Extract the [x, y] coordinate from the center of the cell holding the provided text.  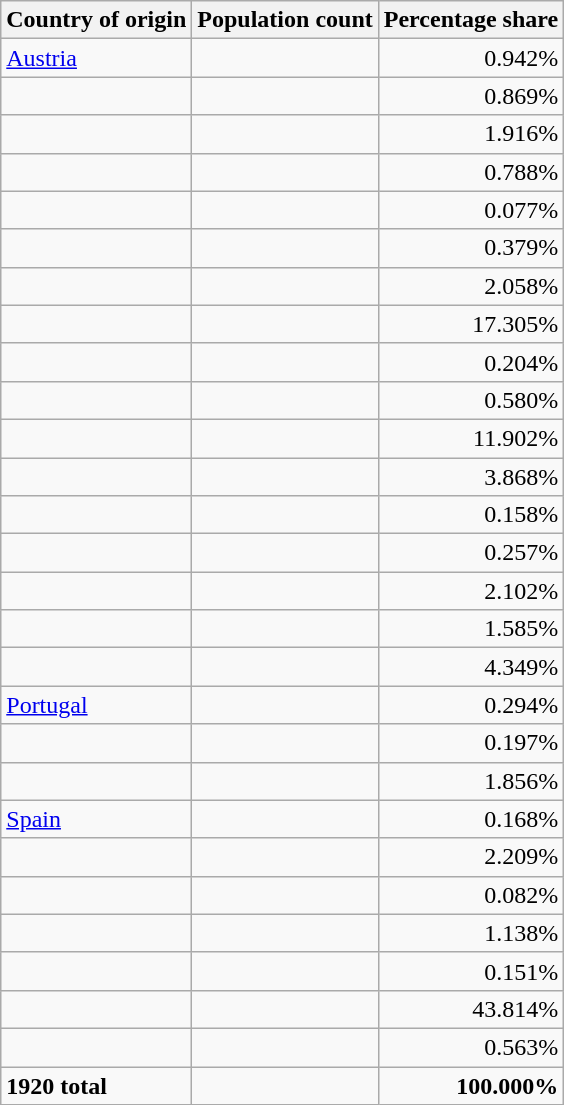
17.305% [470, 324]
0.204% [470, 362]
1.916% [470, 134]
4.349% [470, 667]
0.942% [470, 58]
2.102% [470, 591]
1920 total [96, 1085]
Spain [96, 819]
3.868% [470, 477]
Portugal [96, 705]
0.197% [470, 743]
Austria [96, 58]
2.209% [470, 857]
Population count [285, 20]
0.168% [470, 819]
1.856% [470, 781]
0.257% [470, 553]
0.869% [470, 96]
Country of origin [96, 20]
0.158% [470, 515]
100.000% [470, 1085]
0.580% [470, 400]
43.814% [470, 1009]
0.379% [470, 248]
2.058% [470, 286]
0.151% [470, 971]
0.788% [470, 172]
11.902% [470, 438]
1.585% [470, 629]
Percentage share [470, 20]
0.082% [470, 895]
0.563% [470, 1047]
1.138% [470, 933]
0.077% [470, 210]
0.294% [470, 705]
